From the cell containing the given text, extract its center point as [x, y] coordinate. 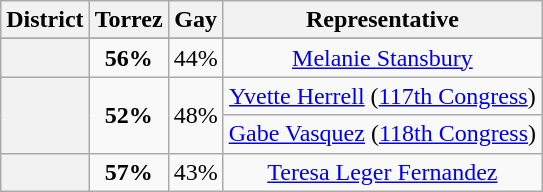
56% [128, 58]
Representative [382, 20]
District [45, 20]
Teresa Leger Fernandez [382, 172]
Gabe Vasquez (118th Congress) [382, 134]
Gay [196, 20]
Torrez [128, 20]
52% [128, 115]
57% [128, 172]
48% [196, 115]
Melanie Stansbury [382, 58]
44% [196, 58]
Yvette Herrell (117th Congress) [382, 96]
43% [196, 172]
